Capture the cell that displays the provided text and extract its [x, y] central coordinate. 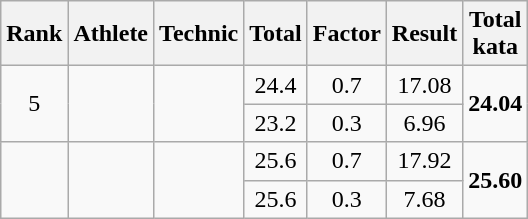
5 [34, 104]
Total [276, 34]
17.08 [424, 85]
Athlete [111, 34]
23.2 [276, 123]
Factor [346, 34]
25.60 [496, 180]
7.68 [424, 199]
Technic [199, 34]
24.4 [276, 85]
17.92 [424, 161]
6.96 [424, 123]
Result [424, 34]
Totalkata [496, 34]
24.04 [496, 104]
Rank [34, 34]
